Return the [X, Y] coordinate for the center point of the cell that contains the specified text.  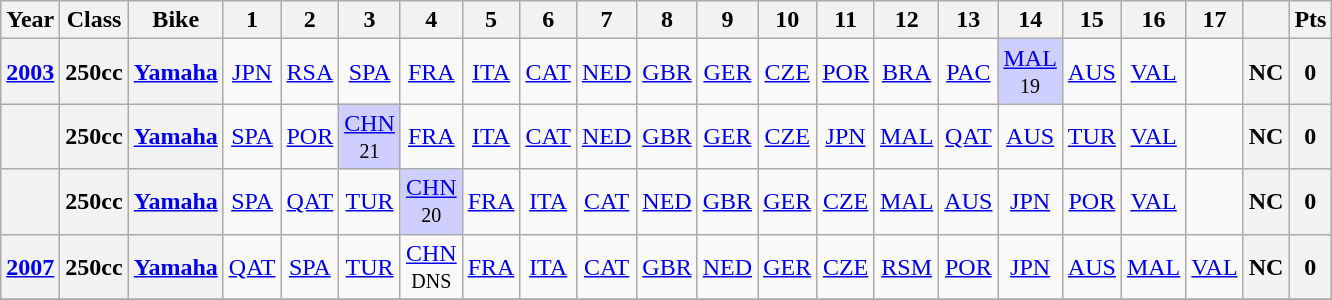
9 [727, 20]
Bike [176, 20]
7 [606, 20]
17 [1214, 20]
13 [968, 20]
2003 [30, 72]
MAL19 [1030, 72]
11 [846, 20]
16 [1153, 20]
6 [548, 20]
14 [1030, 20]
Class [94, 20]
3 [370, 20]
4 [431, 20]
CHN21 [370, 136]
2007 [30, 266]
PAC [968, 72]
5 [491, 20]
15 [1092, 20]
Year [30, 20]
10 [788, 20]
CHNDNS [431, 266]
8 [667, 20]
RSM [906, 266]
2 [310, 20]
Pts [1310, 20]
BRA [906, 72]
RSA [310, 72]
CHN20 [431, 202]
1 [252, 20]
12 [906, 20]
